Determine the (x, y) coordinate at the center of the cell enclosing the given text.  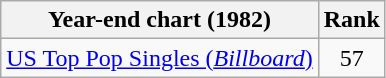
Year-end chart (1982) (160, 20)
Rank (352, 20)
57 (352, 58)
US Top Pop Singles (Billboard) (160, 58)
